Find where the given text appears and provide that cell's center as (x, y) coordinate. 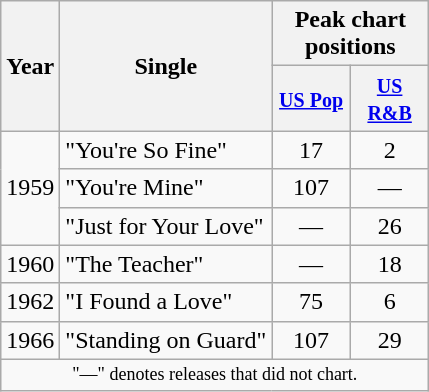
"Just for Your Love" (166, 226)
"—" denotes releases that did not chart. (215, 374)
2 (390, 150)
29 (390, 340)
1959 (30, 188)
"I Found a Love" (166, 302)
"The Teacher" (166, 264)
"Standing on Guard" (166, 340)
18 (390, 264)
US Pop (312, 98)
Single (166, 66)
26 (390, 226)
1962 (30, 302)
1966 (30, 340)
1960 (30, 264)
Year (30, 66)
75 (312, 302)
6 (390, 302)
US R&B (390, 98)
"You're So Fine" (166, 150)
17 (312, 150)
Peak chart positions (350, 34)
"You're Mine" (166, 188)
